Return [X, Y] of the center of cell containing provided text 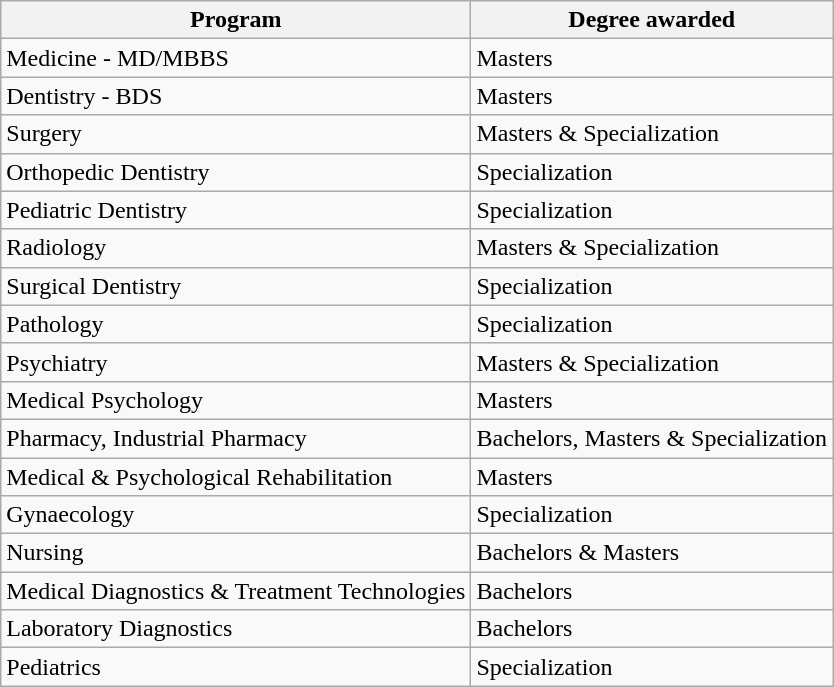
Orthopedic Dentistry [236, 172]
Bachelors, Masters & Specialization [652, 438]
Medicine - MD/MBBS [236, 58]
Medical Diagnostics & Treatment Technologies [236, 591]
Program [236, 20]
Pediatrics [236, 667]
Dentistry - BDS [236, 96]
Surgical Dentistry [236, 286]
Medical Psychology [236, 400]
Laboratory Diagnostics [236, 629]
Gynaecology [236, 515]
Surgery [236, 134]
Psychiatry [236, 362]
Degree awarded [652, 20]
Pathology [236, 324]
Radiology [236, 248]
Pediatric Dentistry [236, 210]
Nursing [236, 553]
Pharmacy, Industrial Pharmacy [236, 438]
Bachelors & Masters [652, 553]
Medical & Psychological Rehabilitation [236, 477]
